Identify which cell holds the provided text, then report its (x, y) central coordinate. 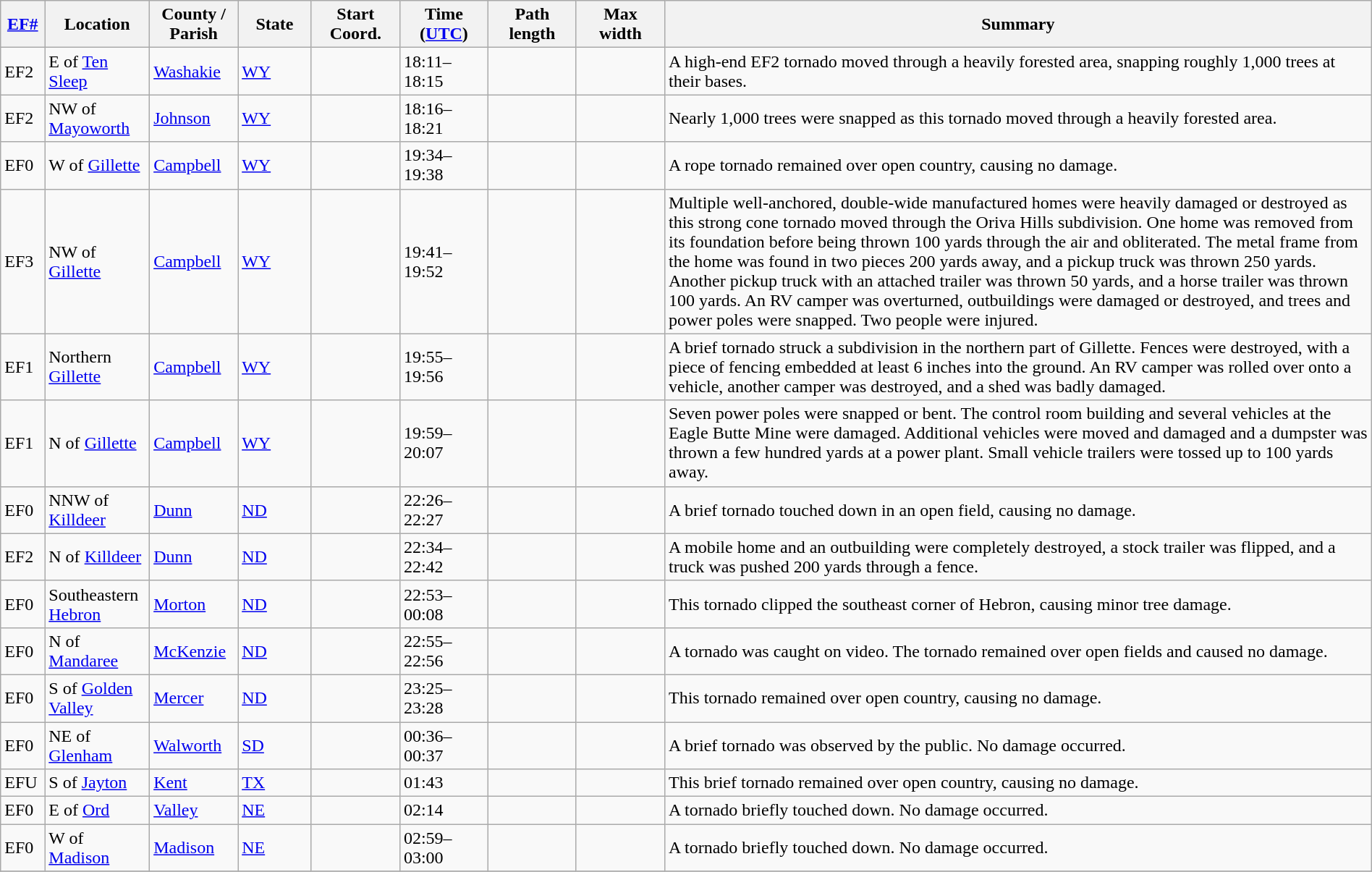
22:34–22:42 (444, 557)
Mercer (194, 698)
This tornado clipped the southeast corner of Hebron, causing minor tree damage. (1017, 604)
01:43 (444, 783)
A brief tornado touched down in an open field, causing no damage. (1017, 509)
State (275, 25)
EFU (23, 783)
Morton (194, 604)
Max width (620, 25)
W of Gillette (97, 165)
NW of Gillette (97, 261)
NE of Glenham (97, 745)
TX (275, 783)
E of Ten Sleep (97, 71)
Johnson (194, 119)
EF# (23, 25)
A high-end EF2 tornado moved through a heavily forested area, snapping roughly 1,000 trees at their bases. (1017, 71)
This brief tornado remained over open country, causing no damage. (1017, 783)
Valley (194, 810)
A mobile home and an outbuilding were completely destroyed, a stock trailer was flipped, and a truck was pushed 200 yards through a fence. (1017, 557)
18:16–18:21 (444, 119)
Walworth (194, 745)
Madison (194, 848)
N of Killdeer (97, 557)
This tornado remained over open country, causing no damage. (1017, 698)
02:14 (444, 810)
NNW of Killdeer (97, 509)
19:41–19:52 (444, 261)
N of Mandaree (97, 651)
22:26–22:27 (444, 509)
Southeastern Hebron (97, 604)
County / Parish (194, 25)
Summary (1017, 25)
Northern Gillette (97, 367)
A rope tornado remained over open country, causing no damage. (1017, 165)
Location (97, 25)
19:59–20:07 (444, 443)
S of Jayton (97, 783)
19:55–19:56 (444, 367)
Time (UTC) (444, 25)
02:59–03:00 (444, 848)
22:53–00:08 (444, 604)
19:34–19:38 (444, 165)
Kent (194, 783)
E of Ord (97, 810)
SD (275, 745)
00:36–00:37 (444, 745)
Nearly 1,000 trees were snapped as this tornado moved through a heavily forested area. (1017, 119)
Start Coord. (355, 25)
N of Gillette (97, 443)
A brief tornado was observed by the public. No damage occurred. (1017, 745)
A tornado was caught on video. The tornado remained over open fields and caused no damage. (1017, 651)
EF3 (23, 261)
W of Madison (97, 848)
McKenzie (194, 651)
22:55–22:56 (444, 651)
23:25–23:28 (444, 698)
Path length (532, 25)
S of Golden Valley (97, 698)
NW of Mayoworth (97, 119)
18:11–18:15 (444, 71)
Washakie (194, 71)
